Find where the given text appears and provide that cell's center as [X, Y] coordinate. 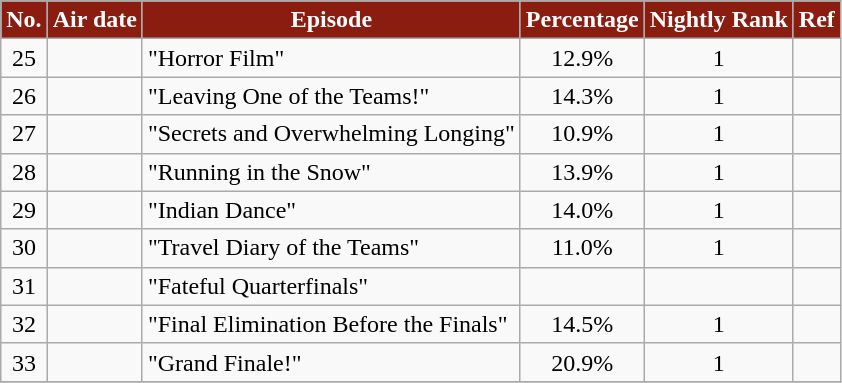
14.0% [582, 210]
"Grand Finale!" [331, 362]
12.9% [582, 58]
26 [24, 96]
31 [24, 286]
"Horror Film" [331, 58]
Percentage [582, 20]
"Secrets and Overwhelming Longing" [331, 134]
29 [24, 210]
Air date [94, 20]
"Travel Diary of the Teams" [331, 248]
14.5% [582, 324]
27 [24, 134]
Nightly Rank [718, 20]
"Fateful Quarterfinals" [331, 286]
"Leaving One of the Teams!" [331, 96]
28 [24, 172]
"Final Elimination Before the Finals" [331, 324]
25 [24, 58]
33 [24, 362]
10.9% [582, 134]
32 [24, 324]
No. [24, 20]
Episode [331, 20]
14.3% [582, 96]
13.9% [582, 172]
Ref [816, 20]
30 [24, 248]
11.0% [582, 248]
20.9% [582, 362]
"Running in the Snow" [331, 172]
"Indian Dance" [331, 210]
